Search for the cell housing the specified text and yield its [x, y] center coordinate. 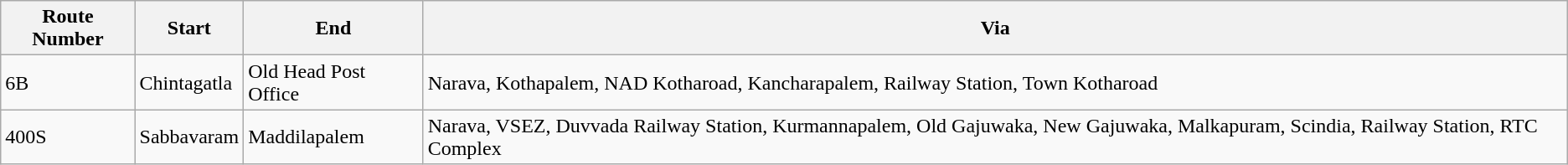
Maddilapalem [333, 137]
Narava, Kothapalem, NAD Kotharoad, Kancharapalem, Railway Station, Town Kotharoad [995, 82]
Sabbavaram [189, 137]
Route Number [68, 28]
400S [68, 137]
Chintagatla [189, 82]
Via [995, 28]
Start [189, 28]
Narava, VSEZ, Duvvada Railway Station, Kurmannapalem, Old Gajuwaka, New Gajuwaka, Malkapuram, Scindia, Railway Station, RTC Complex [995, 137]
End [333, 28]
6B [68, 82]
Old Head Post Office [333, 82]
